Provide the [x, y] coordinate of the cell's center where the given text is located.  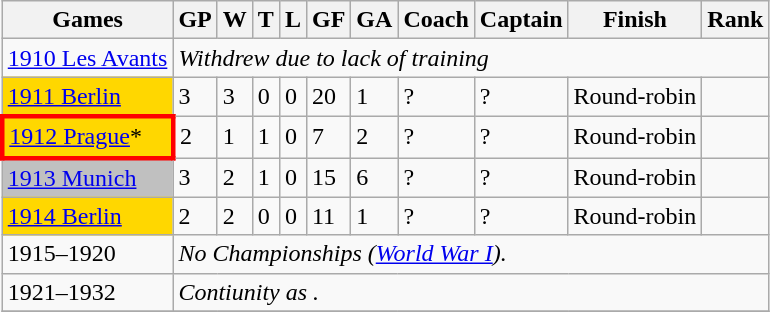
GA [374, 20]
Contiunity as . [471, 292]
20 [328, 97]
1915–1920 [88, 254]
GP [195, 20]
GF [328, 20]
15 [328, 178]
1912 Prague* [88, 136]
No Championships (World War I). [471, 254]
Rank [736, 20]
W [234, 20]
Coach [436, 20]
6 [374, 178]
Withdrew due to lack of training [471, 58]
1911 Berlin [88, 97]
1913 Munich [88, 178]
1910 Les Avants [88, 58]
11 [328, 216]
1921–1932 [88, 292]
L [292, 20]
7 [328, 136]
Captain [521, 20]
1914 Berlin [88, 216]
Finish [635, 20]
Games [88, 20]
T [266, 20]
